Output the (X, Y) coordinate of the center of the cell containing the given text.  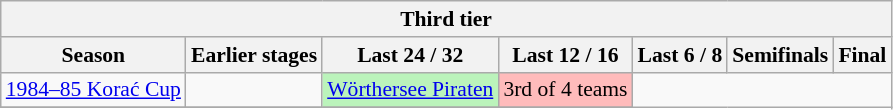
Season (94, 55)
Last 6 / 8 (680, 55)
Third tier (446, 19)
Final (862, 55)
Earlier stages (254, 55)
Semifinals (780, 55)
Last 12 / 16 (565, 55)
3rd of 4 teams (565, 90)
Wörthersee Piraten (410, 90)
1984–85 Korać Cup (94, 90)
Last 24 / 32 (410, 55)
